Scan for the cell matching the given text and deliver its [X, Y] coordinate at center. 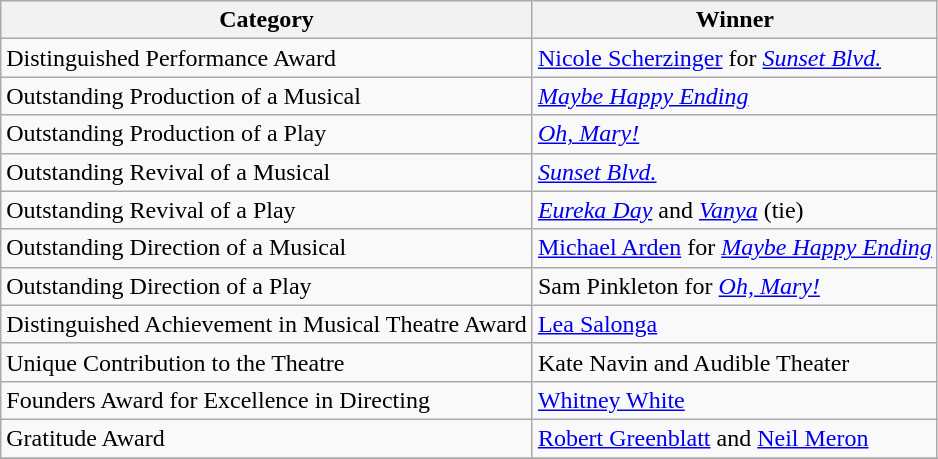
Maybe Happy Ending [734, 96]
Winner [734, 20]
Unique Contribution to the Theatre [267, 362]
Sunset Blvd. [734, 172]
Sam Pinkleton for Oh, Mary! [734, 286]
Outstanding Production of a Musical [267, 96]
Michael Arden for Maybe Happy Ending [734, 248]
Robert Greenblatt and Neil Meron [734, 438]
Eureka Day and Vanya (tie) [734, 210]
Distinguished Achievement in Musical Theatre Award [267, 324]
Gratitude Award [267, 438]
Lea Salonga [734, 324]
Outstanding Revival of a Musical [267, 172]
Oh, Mary! [734, 134]
Founders Award for Excellence in Directing [267, 400]
Outstanding Direction of a Play [267, 286]
Kate Navin and Audible Theater [734, 362]
Distinguished Performance Award [267, 58]
Outstanding Direction of a Musical [267, 248]
Category [267, 20]
Outstanding Revival of a Play [267, 210]
Nicole Scherzinger for Sunset Blvd. [734, 58]
Whitney White [734, 400]
Outstanding Production of a Play [267, 134]
